From the cell containing the given text, extract its center point as (x, y) coordinate. 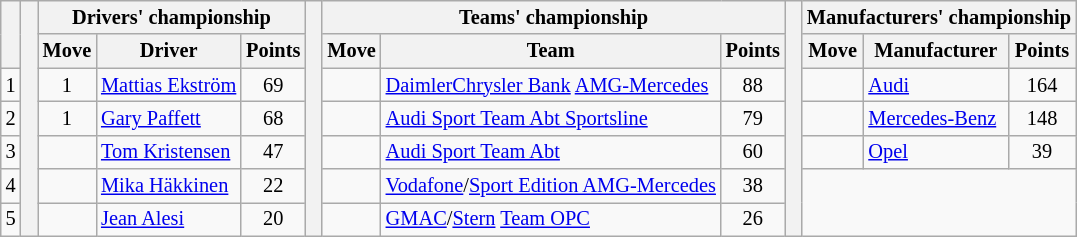
20 (273, 219)
Vodafone/Sport Edition AMG-Mercedes (551, 186)
4 (11, 186)
Manufacturer (936, 51)
Mika Häkkinen (168, 186)
Driver (168, 51)
22 (273, 186)
164 (1042, 85)
148 (1042, 118)
Mercedes-Benz (936, 118)
Opel (936, 152)
Tom Kristensen (168, 152)
Mattias Ekström (168, 85)
Audi Sport Team Abt (551, 152)
68 (273, 118)
79 (753, 118)
Audi (936, 85)
3 (11, 152)
47 (273, 152)
88 (753, 85)
GMAC/Stern Team OPC (551, 219)
69 (273, 85)
5 (11, 219)
Drivers' championship (172, 17)
60 (753, 152)
DaimlerChrysler Bank AMG-Mercedes (551, 85)
39 (1042, 152)
Team (551, 51)
Gary Paffett (168, 118)
2 (11, 118)
Manufacturers' championship (939, 17)
38 (753, 186)
Jean Alesi (168, 219)
26 (753, 219)
Teams' championship (553, 17)
Audi Sport Team Abt Sportsline (551, 118)
